Determine the [X, Y] coordinate at the center of the cell enclosing the given text.  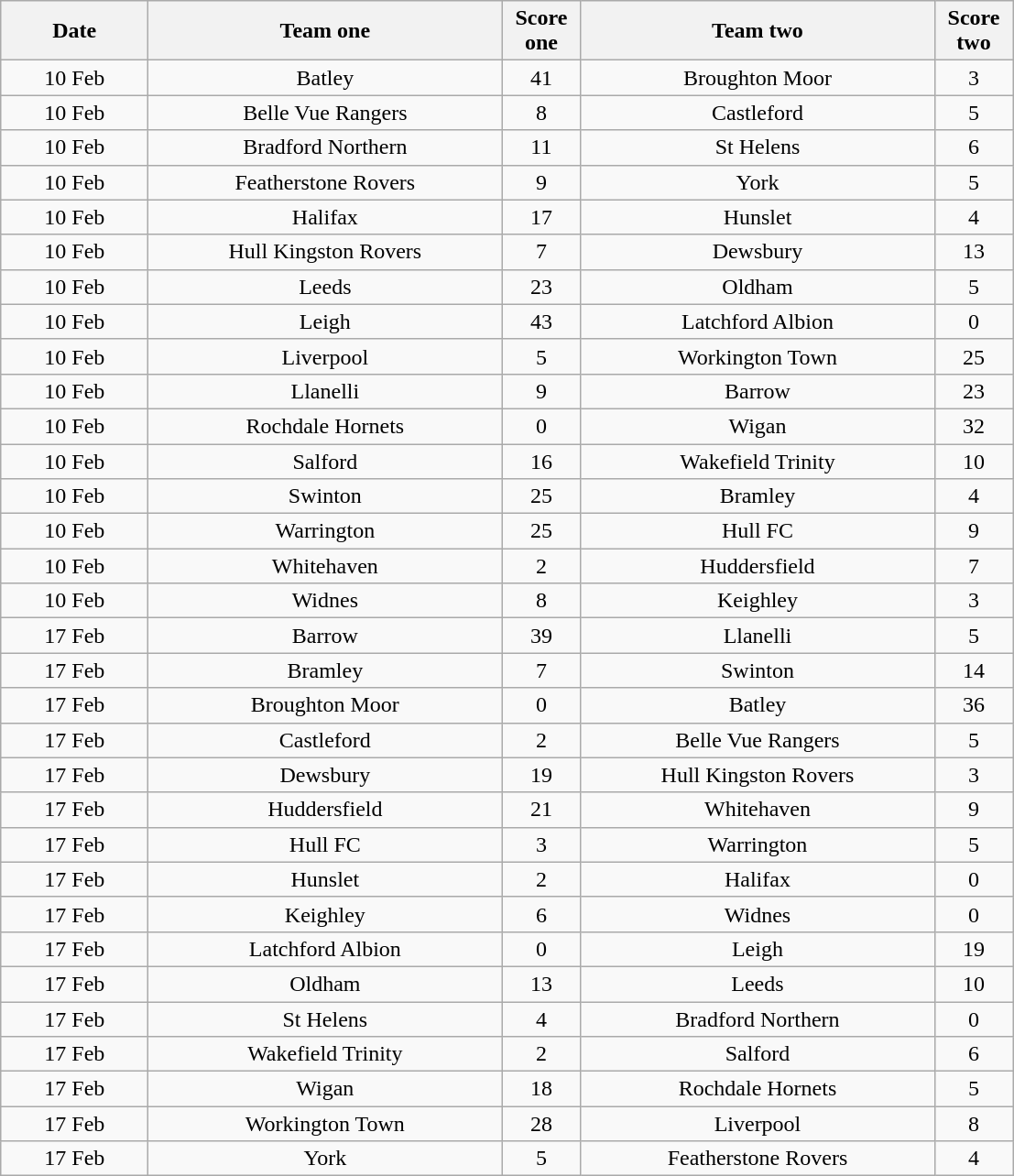
18 [541, 1089]
41 [541, 78]
Date [75, 31]
32 [974, 426]
14 [974, 670]
21 [541, 810]
Team one [325, 31]
16 [541, 461]
28 [541, 1124]
39 [541, 636]
43 [541, 321]
Score two [974, 31]
17 [541, 217]
11 [541, 147]
36 [974, 705]
Team two [758, 31]
Score one [541, 31]
